Pinpoint the cell where the given text exists, returning its (X, Y) midpoint coordinate. 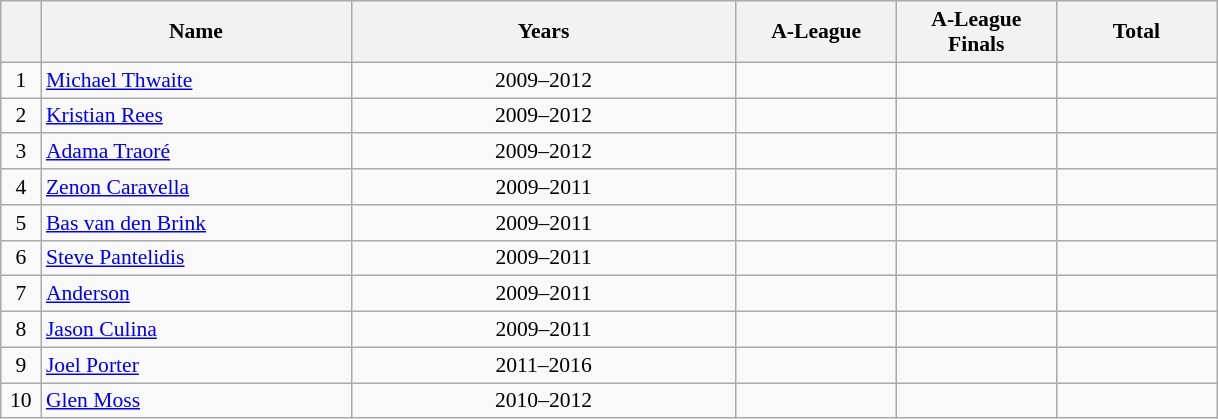
Years (544, 32)
Adama Traoré (196, 152)
4 (21, 187)
2 (21, 116)
Jason Culina (196, 330)
6 (21, 258)
Joel Porter (196, 365)
Steve Pantelidis (196, 258)
Name (196, 32)
2011–2016 (544, 365)
A-League (816, 32)
Kristian Rees (196, 116)
5 (21, 223)
7 (21, 294)
Bas van den Brink (196, 223)
8 (21, 330)
1 (21, 80)
Anderson (196, 294)
Zenon Caravella (196, 187)
Michael Thwaite (196, 80)
Total (1136, 32)
Glen Moss (196, 401)
3 (21, 152)
A-League Finals (976, 32)
10 (21, 401)
2010–2012 (544, 401)
9 (21, 365)
